Locate the cell with the specified text and output its (X, Y) center coordinate. 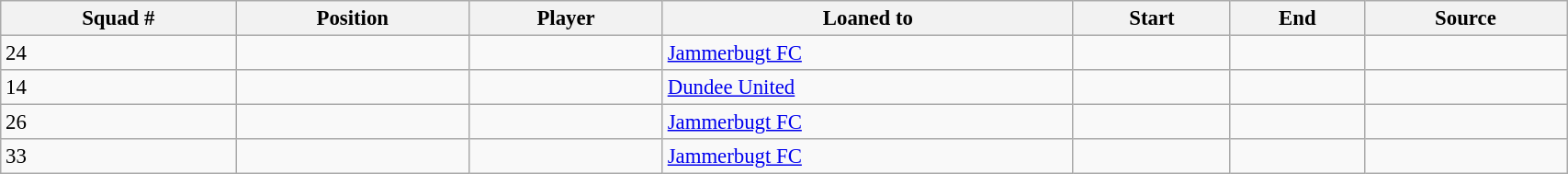
Squad # (118, 18)
End (1297, 18)
14 (118, 87)
Source (1465, 18)
24 (118, 53)
Loaned to (867, 18)
Position (353, 18)
Dundee United (867, 87)
33 (118, 157)
26 (118, 122)
Start (1152, 18)
Player (566, 18)
